For the text-containing cell, return its midpoint in [X, Y] coordinate format. 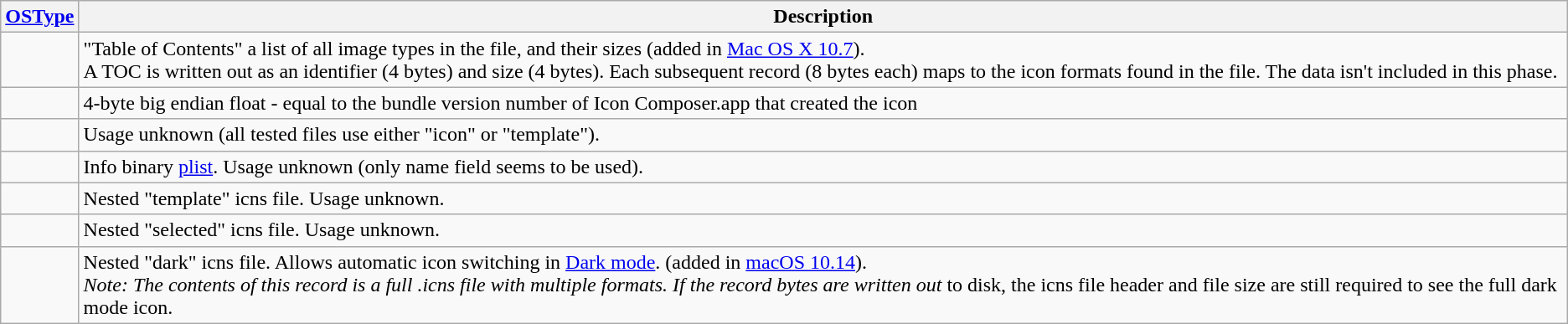
Nested "selected" icns file. Usage unknown. [823, 230]
OSType [40, 17]
Nested "template" icns file. Usage unknown. [823, 198]
4-byte big endian float - equal to the bundle version number of Icon Composer.app that created the icon [823, 103]
Description [823, 17]
Info binary plist. Usage unknown (only name field seems to be used). [823, 167]
Usage unknown (all tested files use either "icon" or "template"). [823, 135]
